Provide the (X, Y) coordinate of the cell's center where the given text is located.  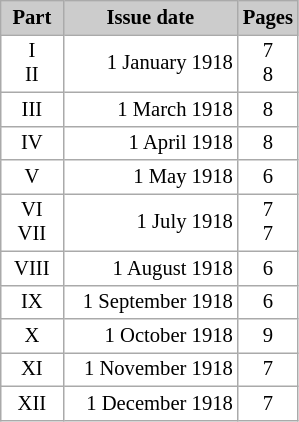
IV (32, 143)
1 July 1918 (150, 222)
1 May 1918 (150, 177)
9 (268, 335)
77 (268, 222)
1 December 1918 (150, 403)
1 March 1918 (150, 109)
V (32, 177)
X (32, 335)
VIII (32, 268)
XI (32, 369)
78 (268, 63)
Pages (268, 17)
Issue date (150, 17)
1 August 1918 (150, 268)
1 January 1918 (150, 63)
1 April 1918 (150, 143)
XII (32, 403)
1 October 1918 (150, 335)
Part (32, 17)
1 September 1918 (150, 302)
VIVII (32, 222)
IX (32, 302)
1 November 1918 (150, 369)
